Return the [X, Y] coordinate for the center point of the cell that contains the specified text.  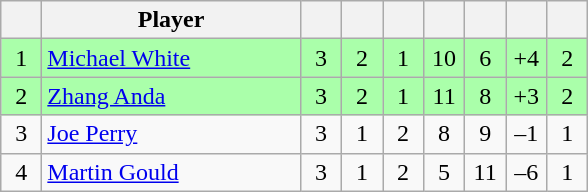
–1 [526, 134]
Player [172, 20]
4 [22, 172]
Martin Gould [172, 172]
Zhang Anda [172, 96]
6 [486, 58]
10 [444, 58]
+4 [526, 58]
5 [444, 172]
9 [486, 134]
Joe Perry [172, 134]
–6 [526, 172]
Michael White [172, 58]
+3 [526, 96]
